From the cell containing the given text, extract its center point as [x, y] coordinate. 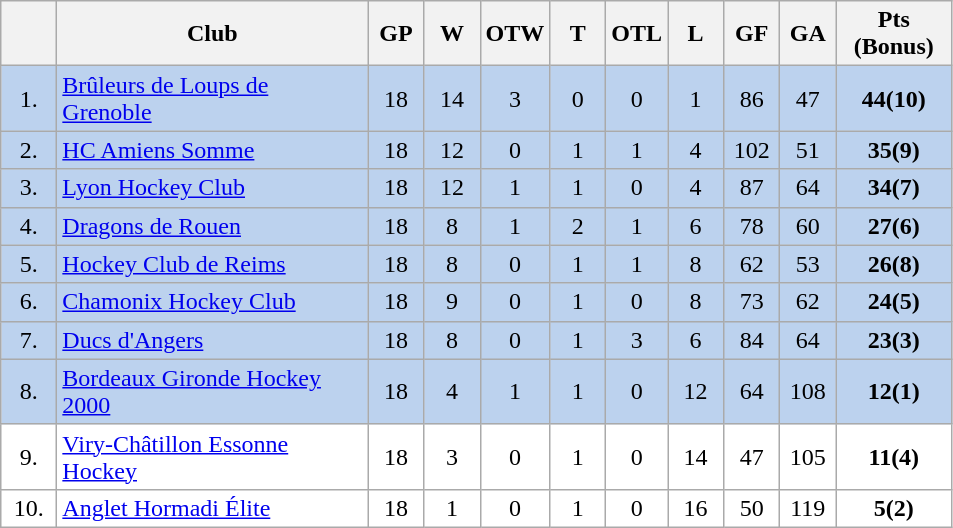
Pts (Bonus) [894, 34]
102 [752, 150]
9. [29, 456]
35(9) [894, 150]
1. [29, 98]
2 [578, 226]
108 [808, 392]
12(1) [894, 392]
Chamonix Hockey Club [212, 302]
8. [29, 392]
Viry-Châtillon Essonne Hockey‎ [212, 456]
53 [808, 264]
9 [452, 302]
26(8) [894, 264]
87 [752, 188]
OTL [637, 34]
105 [808, 456]
Hockey Club de Reims [212, 264]
86 [752, 98]
7. [29, 340]
34(7) [894, 188]
6. [29, 302]
Club [212, 34]
T [578, 34]
Ducs d'Angers [212, 340]
78 [752, 226]
44(10) [894, 98]
5(2) [894, 508]
Dragons de Rouen [212, 226]
60 [808, 226]
GF [752, 34]
23(3) [894, 340]
50 [752, 508]
4. [29, 226]
11(4) [894, 456]
5. [29, 264]
Anglet Hormadi Élite [212, 508]
OTW [515, 34]
84 [752, 340]
L [696, 34]
3. [29, 188]
Bordeaux Gironde Hockey 2000 [212, 392]
10. [29, 508]
24(5) [894, 302]
Lyon Hockey Club [212, 188]
51 [808, 150]
27(6) [894, 226]
119 [808, 508]
HC Amiens Somme [212, 150]
GP [396, 34]
2. [29, 150]
73 [752, 302]
GA [808, 34]
16 [696, 508]
Brûleurs de Loups de Grenoble [212, 98]
W [452, 34]
